Identify which cell holds the provided text, then report its [X, Y] central coordinate. 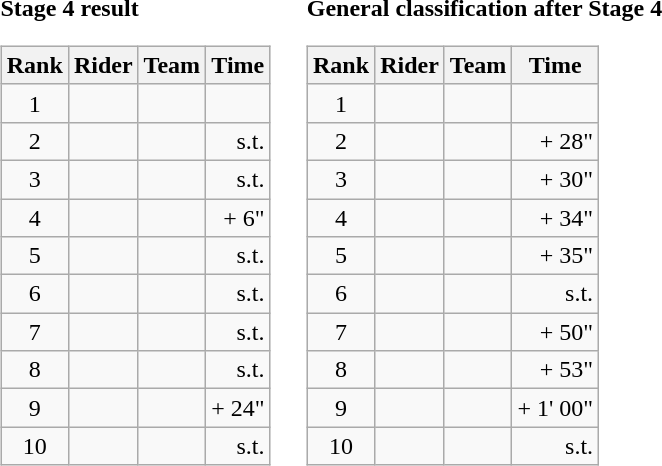
+ 30" [556, 179]
+ 50" [556, 332]
+ 1' 00" [556, 408]
+ 24" [238, 408]
+ 34" [556, 217]
+ 6" [238, 217]
+ 53" [556, 370]
+ 35" [556, 256]
+ 28" [556, 141]
